Extract the [X, Y] coordinate from the center of the cell holding the provided text.  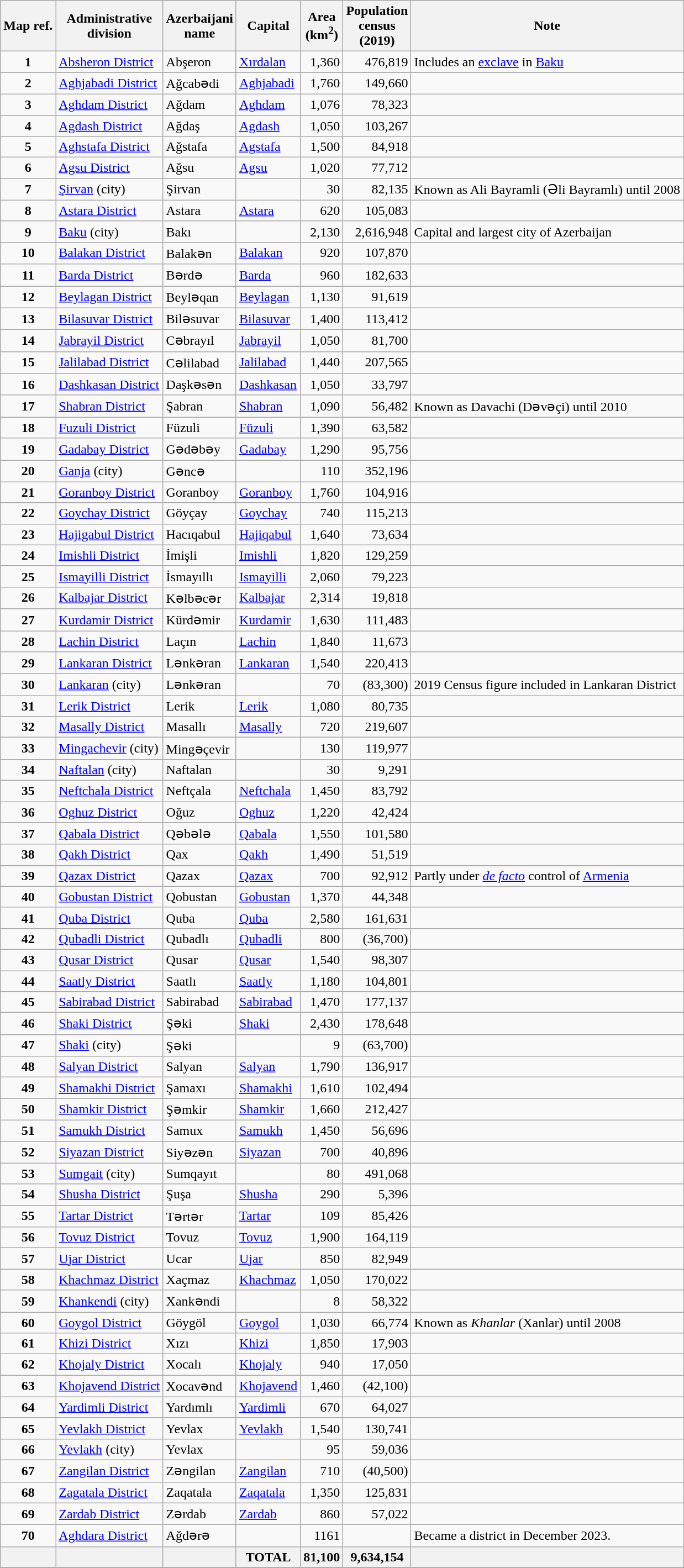
91,619 [377, 297]
Shamakhi [268, 1088]
Khizi District [109, 1344]
29 [28, 663]
67 [28, 1471]
Gadabay [268, 449]
32 [28, 727]
Neftçala [199, 791]
33 [28, 749]
TOTAL [268, 1557]
Sumqayıt [199, 1174]
34 [28, 770]
42,424 [377, 812]
Agdash [268, 125]
38 [28, 855]
Shusha District [109, 1195]
Aghdam [268, 104]
Balakan District [109, 253]
56 [28, 1238]
Capital [268, 26]
61 [28, 1344]
Known as Ali Bayramli (Əli Bayramlı) until 2008 [547, 190]
Zangilan [268, 1471]
Quba District [109, 918]
79,223 [377, 576]
84,918 [377, 147]
Absheron District [109, 62]
Bilasuvar [268, 319]
1,180 [322, 981]
Zərdab [199, 1514]
53 [28, 1174]
1,080 [322, 706]
109 [322, 1216]
476,819 [377, 62]
1,400 [322, 319]
Zardab [268, 1514]
115,213 [377, 513]
65 [28, 1428]
Jalilabad [268, 362]
Imishli [268, 555]
Yevlakh District [109, 1428]
17 [28, 406]
104,916 [377, 492]
Oğuz [199, 812]
3 [28, 104]
56,482 [377, 406]
64 [28, 1407]
Goychay District [109, 513]
Qəbələ [199, 834]
Barda [268, 275]
Khachmaz [268, 1280]
1161 [322, 1536]
Baku (city) [109, 231]
23 [28, 534]
15 [28, 362]
Naftalan (city) [109, 770]
Aghdam District [109, 104]
İmişli [199, 555]
110 [322, 471]
Tartar [268, 1216]
51,519 [377, 855]
Shamkir District [109, 1109]
2019 Census figure included in Lankaran District [547, 685]
Khankendi (city) [109, 1301]
Fuzuli District [109, 428]
Shaki (city) [109, 1045]
58,322 [377, 1301]
164,119 [377, 1238]
960 [322, 275]
28 [28, 641]
Xocavənd [199, 1386]
1,220 [322, 812]
1,900 [322, 1238]
27 [28, 620]
2,314 [322, 598]
95 [322, 1449]
Göygöl [199, 1322]
21 [28, 492]
1,030 [322, 1322]
Qobustan [199, 897]
Gadabay District [109, 449]
Laçın [199, 641]
Beyləqan [199, 297]
13 [28, 319]
Masallı [199, 727]
1 [28, 62]
Aghstafa District [109, 147]
670 [322, 1407]
62 [28, 1365]
1,820 [322, 555]
Sabirabad District [109, 1002]
491,068 [377, 1174]
Lerik District [109, 706]
2,060 [322, 576]
Goygol District [109, 1322]
98,307 [377, 960]
54 [28, 1195]
Xankəndi [199, 1301]
Ganja (city) [109, 471]
Qubadlı [199, 939]
Goygol [268, 1322]
Daşkəsən [199, 385]
1,360 [322, 62]
Balakan [268, 253]
Jabrayil District [109, 341]
103,267 [377, 125]
51 [28, 1130]
177,137 [377, 1002]
Oghuz [268, 812]
Mingəçevir [199, 749]
63,582 [377, 428]
Khojaly [268, 1365]
1,090 [322, 406]
81,100 [322, 1557]
111,483 [377, 620]
Saatlı [199, 981]
Ujar District [109, 1259]
82,949 [377, 1259]
Ağdam [199, 104]
Shamkir [268, 1109]
24 [28, 555]
Kürdəmir [199, 620]
6 [28, 168]
77,712 [377, 168]
57,022 [377, 1514]
33,797 [377, 385]
Aghjabadi [268, 83]
95,756 [377, 449]
Kalbajar [268, 598]
Astara District [109, 211]
Beylagan District [109, 297]
19,818 [377, 598]
9,291 [377, 770]
44 [28, 981]
Tərtər [199, 1216]
1,390 [322, 428]
Lankaran District [109, 663]
Siyazan District [109, 1153]
17,903 [377, 1344]
Gəncə [199, 471]
Lachin District [109, 641]
Oghuz District [109, 812]
Agdash District [109, 125]
940 [322, 1365]
1,440 [322, 362]
Aghdara District [109, 1536]
Qabala District [109, 834]
Bilasuvar District [109, 319]
4 [28, 125]
12 [28, 297]
57 [28, 1259]
1,850 [322, 1344]
Khojaly District [109, 1365]
212,427 [377, 1109]
46 [28, 1024]
66 [28, 1449]
207,565 [377, 362]
1,550 [322, 834]
Neftchala [268, 791]
7 [28, 190]
Agsu [268, 168]
Lankaran [268, 663]
Lankaran (city) [109, 685]
Yardimli District [109, 1407]
130 [322, 749]
Includes an exclave in Baku [547, 62]
Barda District [109, 275]
20 [28, 471]
720 [322, 727]
56,696 [377, 1130]
60 [28, 1322]
1,130 [322, 297]
Imishli District [109, 555]
Kalbajar District [109, 598]
Area(km2) [322, 26]
Qakh [268, 855]
920 [322, 253]
Known as Khanlar (Xanlar) until 2008 [547, 1322]
Qakh District [109, 855]
14 [28, 341]
Yardımlı [199, 1407]
Jalilabad District [109, 362]
Became a district in December 2023. [547, 1536]
Saatly [268, 981]
Siyəzən [199, 1153]
Map ref. [28, 26]
Biləsuvar [199, 319]
11,673 [377, 641]
Samukh [268, 1130]
10 [28, 253]
1,660 [322, 1109]
Neftchala District [109, 791]
620 [322, 211]
19 [28, 449]
80 [322, 1174]
Hacıqabul [199, 534]
22 [28, 513]
59 [28, 1301]
44,348 [377, 897]
Lachin [268, 641]
9,634,154 [377, 1557]
1,610 [322, 1088]
Qusar District [109, 960]
Agstafa [268, 147]
2,130 [322, 231]
Ağdərə [199, 1536]
182,633 [377, 275]
Hajiqabul [268, 534]
85,426 [377, 1216]
105,083 [377, 211]
125,831 [377, 1492]
18 [28, 428]
41 [28, 918]
1,840 [322, 641]
Yevlakh (city) [109, 1449]
Yevlakh [268, 1428]
Beylagan [268, 297]
Cəbrayıl [199, 341]
800 [322, 939]
Kurdamir District [109, 620]
17,050 [377, 1365]
290 [322, 1195]
Xırdalan [268, 62]
Balakən [199, 253]
Şəmkir [199, 1109]
40 [28, 897]
220,413 [377, 663]
59,036 [377, 1449]
45 [28, 1002]
Ujar [268, 1259]
Sumgait (city) [109, 1174]
219,607 [377, 727]
Khojavend District [109, 1386]
Shaki [268, 1024]
11 [28, 275]
47 [28, 1045]
1,290 [322, 449]
(83,300) [377, 685]
1,470 [322, 1002]
Dashkasan [268, 385]
1,076 [322, 104]
(63,700) [377, 1045]
81,700 [377, 341]
48 [28, 1067]
Tartar District [109, 1216]
Aghjabadi District [109, 83]
Zagatala District [109, 1492]
149,660 [377, 83]
49 [28, 1088]
101,580 [377, 834]
1,640 [322, 534]
161,631 [377, 918]
850 [322, 1259]
710 [322, 1471]
39 [28, 876]
130,741 [377, 1428]
1,790 [322, 1067]
102,494 [377, 1088]
Saatly District [109, 981]
Khojavend [268, 1386]
Agsu District [109, 168]
Ağcabədi [199, 83]
Samux [199, 1130]
Qazax District [109, 876]
113,412 [377, 319]
Şuşa [199, 1195]
104,801 [377, 981]
740 [322, 513]
Masally [268, 727]
5 [28, 147]
Xızı [199, 1344]
107,870 [377, 253]
58 [28, 1280]
Xocalı [199, 1365]
69 [28, 1514]
860 [322, 1514]
Samukh District [109, 1130]
Qubadli [268, 939]
Bərdə [199, 275]
25 [28, 576]
50 [28, 1109]
Jabrayil [268, 341]
66,774 [377, 1322]
Cəlilabad [199, 362]
Shamakhi District [109, 1088]
Gobustan [268, 897]
Partly under de facto control of Armenia [547, 876]
Gobustan District [109, 897]
64,027 [377, 1407]
Shusha [268, 1195]
2 [28, 83]
26 [28, 598]
43 [28, 960]
Ismayilli [268, 576]
Tovuz District [109, 1238]
Salyan District [109, 1067]
Capital and largest city of Azerbaijan [547, 231]
Zardab District [109, 1514]
2,580 [322, 918]
31 [28, 706]
Ismayilli District [109, 576]
Naftalan [199, 770]
Qax [199, 855]
36 [28, 812]
Hajigabul District [109, 534]
119,977 [377, 749]
2,616,948 [377, 231]
42 [28, 939]
35 [28, 791]
1,460 [322, 1386]
73,634 [377, 534]
92,912 [377, 876]
1,350 [322, 1492]
352,196 [377, 471]
Siyazan [268, 1153]
Ağsu [199, 168]
(42,100) [377, 1386]
129,259 [377, 555]
55 [28, 1216]
Shabran [268, 406]
Qabala [268, 834]
1,630 [322, 620]
1,020 [322, 168]
Ağdaş [199, 125]
Şirvan (city) [109, 190]
Shaki District [109, 1024]
78,323 [377, 104]
Abşeron [199, 62]
170,022 [377, 1280]
(36,700) [377, 939]
37 [28, 834]
İsmayıllı [199, 576]
Khachmaz District [109, 1280]
Yardimli [268, 1407]
1,500 [322, 147]
Shabran District [109, 406]
Bakı [199, 231]
Xaçmaz [199, 1280]
16 [28, 385]
Şirvan [199, 190]
Note [547, 26]
Masally District [109, 727]
136,917 [377, 1067]
Zəngilan [199, 1471]
83,792 [377, 791]
Khizi [268, 1344]
Mingachevir (city) [109, 749]
Ucar [199, 1259]
Qubadli District [109, 939]
82,135 [377, 190]
178,648 [377, 1024]
Populationcensus(2019) [377, 26]
Ağstafa [199, 147]
Azerbaijaniname [199, 26]
40,896 [377, 1153]
Goychay [268, 513]
Şabran [199, 406]
(40,500) [377, 1471]
2,430 [322, 1024]
Known as Davachi (Dəvəçi) until 2010 [547, 406]
52 [28, 1153]
1,490 [322, 855]
68 [28, 1492]
Zangilan District [109, 1471]
Goranboy District [109, 492]
5,396 [377, 1195]
Kurdamir [268, 620]
Administrativedivision [109, 26]
Gədəbəy [199, 449]
Dashkasan District [109, 385]
63 [28, 1386]
1,370 [322, 897]
80,735 [377, 706]
Şamaxı [199, 1088]
Göyçay [199, 513]
Kəlbəcər [199, 598]
